Identify which cell holds the provided text, then report its (X, Y) central coordinate. 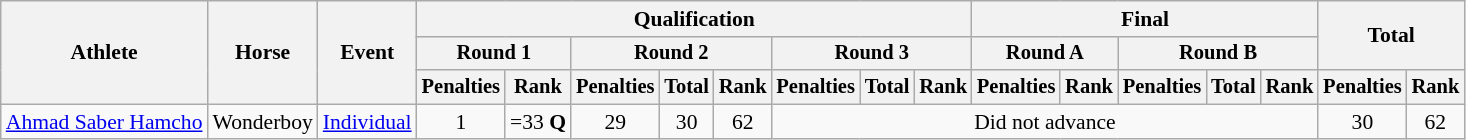
Horse (262, 52)
Final (1145, 19)
Individual (368, 122)
Round 2 (671, 54)
Did not advance (1044, 122)
Round A (1045, 54)
Ahmad Saber Hamcho (104, 122)
Round 3 (871, 54)
29 (615, 122)
Qualification (694, 19)
Athlete (104, 52)
=33 Q (538, 122)
Round 1 (494, 54)
1 (461, 122)
Round B (1218, 54)
Event (368, 52)
Wonderboy (262, 122)
